Identify which cell holds the provided text, then report its [X, Y] central coordinate. 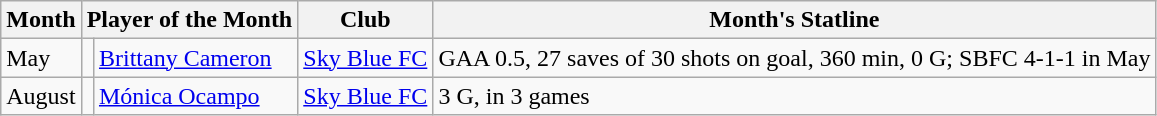
Month [41, 20]
3 G, in 3 games [794, 96]
Brittany Cameron [195, 58]
August [41, 96]
Mónica Ocampo [195, 96]
GAA 0.5, 27 saves of 30 shots on goal, 360 min, 0 G; SBFC 4-1-1 in May [794, 58]
Club [366, 20]
May [41, 58]
Player of the Month [190, 20]
Month's Statline [794, 20]
